Detect which cell encompasses the target text, then output its [x, y] center coordinate. 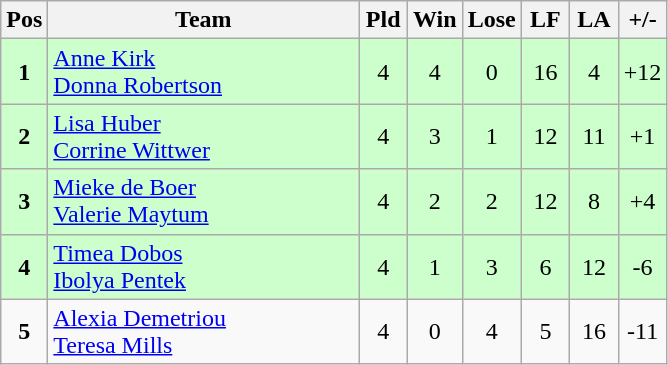
Win [434, 20]
Pos [24, 20]
11 [594, 136]
8 [594, 202]
Alexia Demetriou Teresa Mills [204, 332]
Timea Dobos Ibolya Pentek [204, 266]
+1 [642, 136]
Anne Kirk Donna Robertson [204, 72]
+/- [642, 20]
6 [546, 266]
Team [204, 20]
Lose [492, 20]
Pld [384, 20]
+4 [642, 202]
LF [546, 20]
+12 [642, 72]
Lisa Huber Corrine Wittwer [204, 136]
Mieke de Boer Valerie Maytum [204, 202]
LA [594, 20]
-6 [642, 266]
-11 [642, 332]
